Search for the cell housing the specified text and yield its [X, Y] center coordinate. 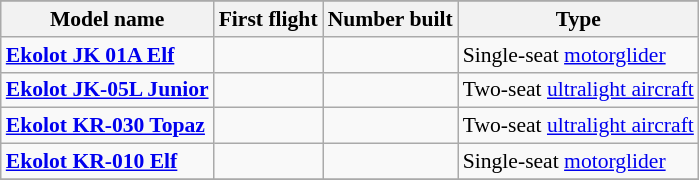
Ekolot KR-030 Topaz [108, 126]
Ekolot JK 01A Elf [108, 55]
Number built [390, 19]
Ekolot KR-010 Elf [108, 162]
Ekolot JK-05L Junior [108, 90]
Type [578, 19]
First flight [268, 19]
Model name [108, 19]
